From the cell containing the given text, extract its center point as (x, y) coordinate. 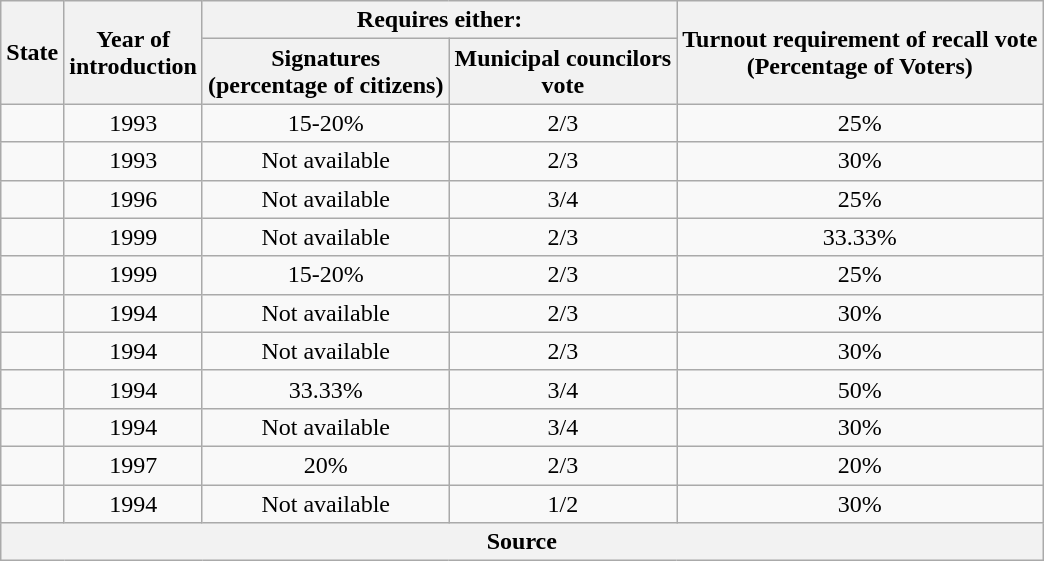
1996 (134, 199)
State (32, 52)
Signatures(percentage of citizens) (326, 72)
Year ofintroduction (134, 52)
50% (860, 389)
1/2 (563, 503)
Requires either: (439, 20)
Source (522, 542)
1997 (134, 465)
Municipal councilorsvote (563, 72)
Turnout requirement of recall vote(Percentage of Voters) (860, 52)
